Locate the cell with the specified text and output its [x, y] center coordinate. 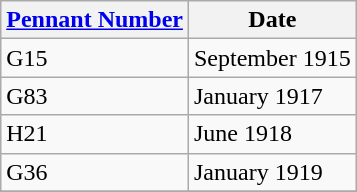
Pennant Number [95, 20]
January 1919 [272, 172]
Date [272, 20]
H21 [95, 134]
September 1915 [272, 58]
G36 [95, 172]
June 1918 [272, 134]
January 1917 [272, 96]
G83 [95, 96]
G15 [95, 58]
